Locate the cell with the specified text and output its [X, Y] center coordinate. 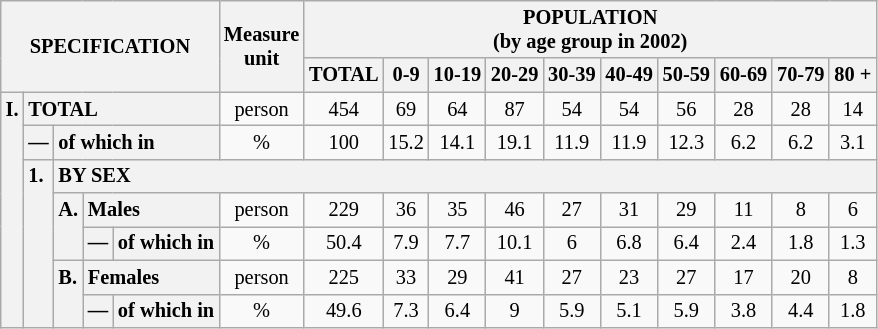
6.8 [628, 243]
33 [406, 277]
10-19 [458, 75]
40-49 [628, 75]
46 [514, 210]
229 [344, 210]
41 [514, 277]
3.8 [744, 311]
1. [38, 243]
14 [852, 109]
64 [458, 109]
3.1 [852, 142]
SPECIFICATION [110, 46]
5.1 [628, 311]
454 [344, 109]
7.3 [406, 311]
80 + [852, 75]
7.7 [458, 243]
20 [800, 277]
60-69 [744, 75]
35 [458, 210]
69 [406, 109]
B. [68, 294]
56 [686, 109]
4.4 [800, 311]
23 [628, 277]
Females [151, 277]
87 [514, 109]
17 [744, 277]
50.4 [344, 243]
49.6 [344, 311]
14.1 [458, 142]
BY SEX [466, 176]
Males [151, 210]
2.4 [744, 243]
19.1 [514, 142]
I. [12, 210]
A. [68, 226]
70-79 [800, 75]
225 [344, 277]
100 [344, 142]
50-59 [686, 75]
12.3 [686, 142]
Measure unit [262, 46]
9 [514, 311]
1.3 [852, 243]
20-29 [514, 75]
31 [628, 210]
36 [406, 210]
10.1 [514, 243]
30-39 [572, 75]
15.2 [406, 142]
POPULATION (by age group in 2002) [590, 29]
11 [744, 210]
7.9 [406, 243]
0-9 [406, 75]
